Detect which cell encompasses the target text, then output its [x, y] center coordinate. 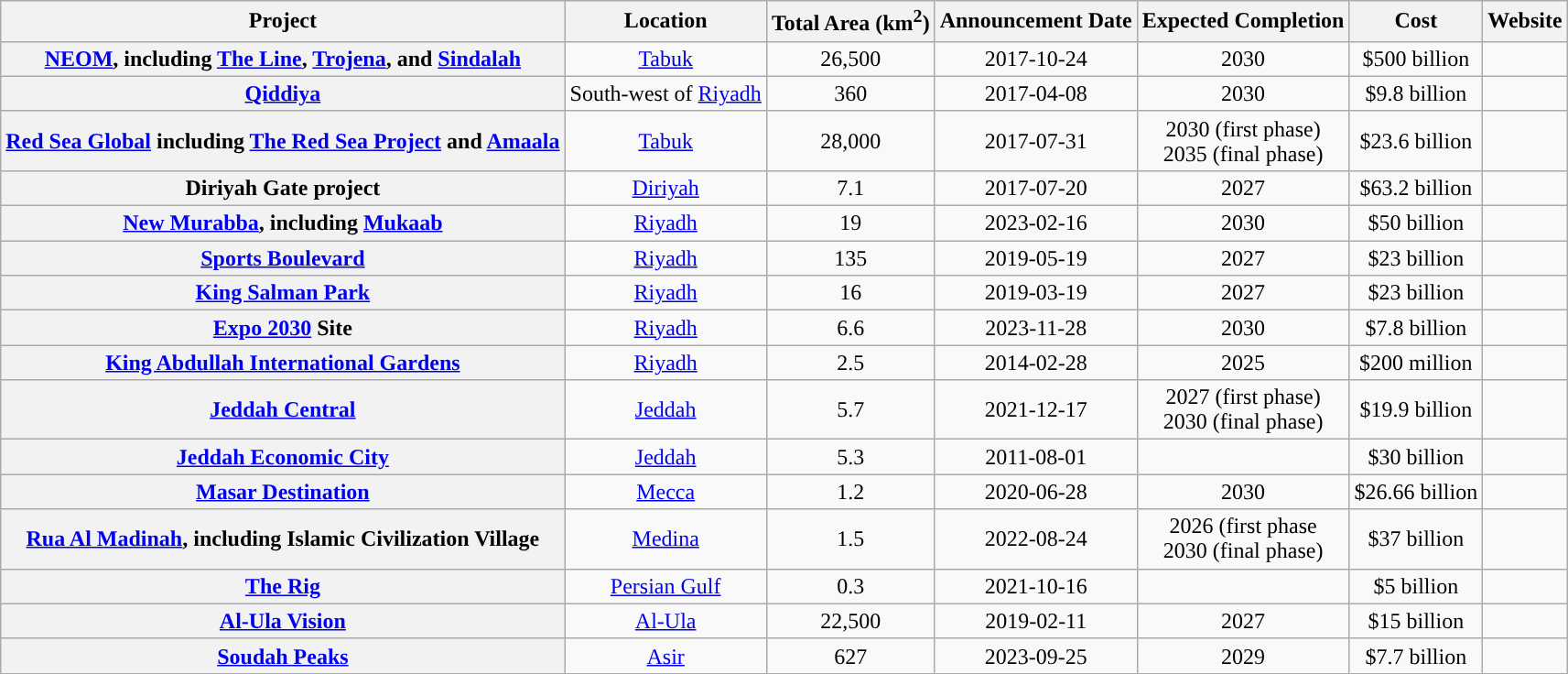
$9.8 billion [1416, 93]
2014-02-28 [1036, 363]
Location [665, 22]
Diriyah Gate project [283, 188]
1.5 [850, 538]
6.6 [850, 328]
Qiddiya [283, 93]
Jeddah Economic City [283, 457]
Al-Ula Vision [283, 621]
Rua Al Madinah, including Islamic Civilization Village [283, 538]
2027 (first phase)2030 (final phase) [1243, 410]
Persian Gulf [665, 586]
Announcement Date [1036, 22]
King Abdullah International Gardens [283, 363]
$500 billion [1416, 59]
$30 billion [1416, 457]
2025 [1243, 363]
Jeddah Central [283, 410]
2029 [1243, 656]
$19.9 billion [1416, 410]
Masar Destination [283, 492]
South-west of Riyadh [665, 93]
26,500 [850, 59]
Expo 2030 Site [283, 328]
16 [850, 293]
627 [850, 656]
7.1 [850, 188]
Cost [1416, 22]
2019-05-19 [1036, 258]
Soudah Peaks [283, 656]
2020-06-28 [1036, 492]
New Murabba, including Mukaab [283, 223]
Website [1525, 22]
$63.2 billion [1416, 188]
NEOM, including The Line, Trojena, and Sindalah [283, 59]
King Salman Park [283, 293]
$23.6 billion [1416, 141]
2017-07-31 [1036, 141]
0.3 [850, 586]
Sports Boulevard [283, 258]
2011-08-01 [1036, 457]
22,500 [850, 621]
Asir [665, 656]
1.2 [850, 492]
2022-08-24 [1036, 538]
5.3 [850, 457]
$7.7 billion [1416, 656]
Mecca [665, 492]
2021-12-17 [1036, 410]
Total Area (km2) [850, 22]
The Rig [283, 586]
Al-Ula [665, 621]
2.5 [850, 363]
Diriyah [665, 188]
$37 billion [1416, 538]
360 [850, 93]
$50 billion [1416, 223]
Expected Completion [1243, 22]
$15 billion [1416, 621]
$7.8 billion [1416, 328]
Red Sea Global including The Red Sea Project and Amaala [283, 141]
2017-04-08 [1036, 93]
2017-10-24 [1036, 59]
2021-10-16 [1036, 586]
Medina [665, 538]
135 [850, 258]
2023-11-28 [1036, 328]
$200 million [1416, 363]
$5 billion [1416, 586]
2026 (first phase2030 (final phase) [1243, 538]
2019-03-19 [1036, 293]
2030 (first phase)2035 (final phase) [1243, 141]
19 [850, 223]
2017-07-20 [1036, 188]
5.7 [850, 410]
2023-02-16 [1036, 223]
28,000 [850, 141]
Project [283, 22]
2019-02-11 [1036, 621]
2023-09-25 [1036, 656]
$26.66 billion [1416, 492]
